Search for the cell housing the specified text and yield its (X, Y) center coordinate. 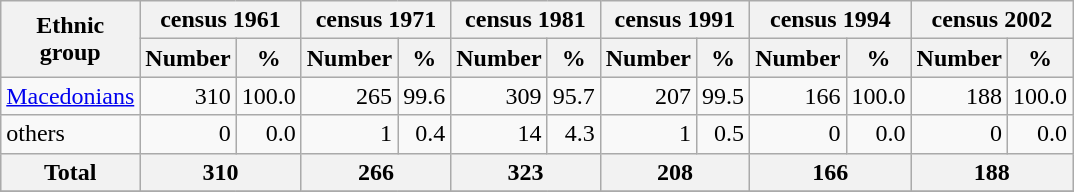
Ethnicgroup (70, 39)
Total (70, 172)
14 (499, 134)
census 1991 (674, 20)
4.3 (574, 134)
95.7 (574, 96)
266 (376, 172)
Macedonians (70, 96)
census 1961 (220, 20)
0.4 (424, 134)
census 1981 (526, 20)
99.5 (724, 96)
0.5 (724, 134)
309 (499, 96)
265 (349, 96)
census 1971 (376, 20)
323 (526, 172)
99.6 (424, 96)
census 2002 (992, 20)
208 (674, 172)
census 1994 (830, 20)
207 (648, 96)
others (70, 134)
